Provide the [X, Y] coordinate of the cell's center where the given text is located.  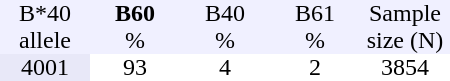
Sample [405, 14]
size (N) [405, 40]
allele [45, 40]
B60 [135, 14]
B61 [315, 14]
4001 [45, 68]
B*40 [45, 14]
93 [135, 68]
4 [225, 68]
3854 [405, 68]
2 [315, 68]
B40 [225, 14]
